Return the [x, y] coordinate for the center point of the cell that contains the specified text.  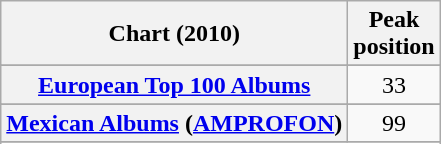
Chart (2010) [174, 34]
European Top 100 Albums [174, 85]
99 [394, 123]
33 [394, 85]
Mexican Albums (AMPROFON) [174, 123]
Peakposition [394, 34]
